Scan for the cell matching the given text and deliver its (x, y) coordinate at center. 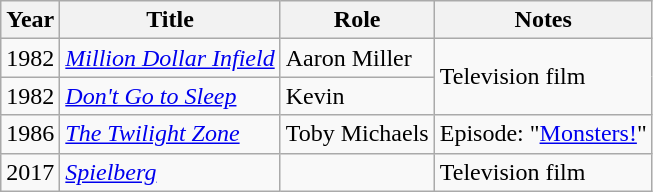
Toby Michaels (357, 134)
The Twilight Zone (170, 134)
Role (357, 20)
Don't Go to Sleep (170, 96)
Notes (543, 20)
1986 (30, 134)
Kevin (357, 96)
2017 (30, 172)
Year (30, 20)
Episode: "Monsters!" (543, 134)
Aaron Miller (357, 58)
Spielberg (170, 172)
Title (170, 20)
Million Dollar Infield (170, 58)
